Output the (x, y) coordinate of the center of the cell containing the given text.  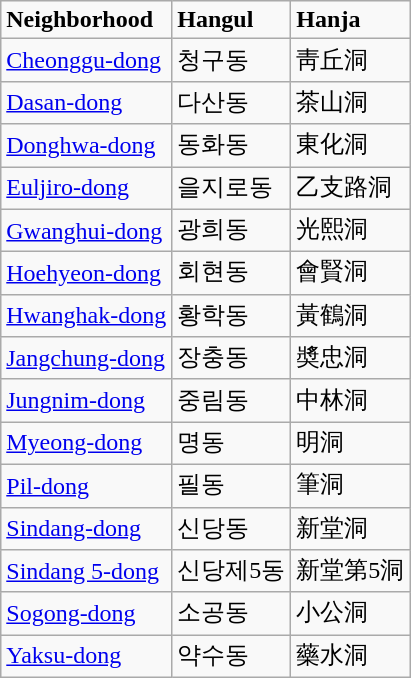
Euljiro-dong (86, 188)
Gwanghui-dong (86, 230)
Pil-dong (86, 486)
을지로동 (232, 188)
東化洞 (350, 146)
신당제5동 (232, 572)
Neighborhood (86, 20)
小公洞 (350, 614)
乙支路洞 (350, 188)
장충동 (232, 358)
Donghwa-dong (86, 146)
新堂洞 (350, 528)
Jangchung-dong (86, 358)
회현동 (232, 274)
약수동 (232, 656)
明洞 (350, 444)
Sogong-dong (86, 614)
다산동 (232, 102)
신당동 (232, 528)
黃鶴洞 (350, 316)
필동 (232, 486)
筆洞 (350, 486)
Yaksu-dong (86, 656)
奬忠洞 (350, 358)
光熙洞 (350, 230)
Hoehyeon-dong (86, 274)
新堂第5洞 (350, 572)
청구동 (232, 60)
茶山洞 (350, 102)
Hanja (350, 20)
Hwanghak-dong (86, 316)
會賢洞 (350, 274)
동화동 (232, 146)
靑丘洞 (350, 60)
Jungnim-dong (86, 400)
Hangul (232, 20)
Cheonggu-dong (86, 60)
명동 (232, 444)
藥水洞 (350, 656)
광희동 (232, 230)
중림동 (232, 400)
Sindang 5-dong (86, 572)
Myeong-dong (86, 444)
황학동 (232, 316)
Dasan-dong (86, 102)
中林洞 (350, 400)
Sindang-dong (86, 528)
소공동 (232, 614)
